Pinpoint the cell where the given text exists, returning its (x, y) midpoint coordinate. 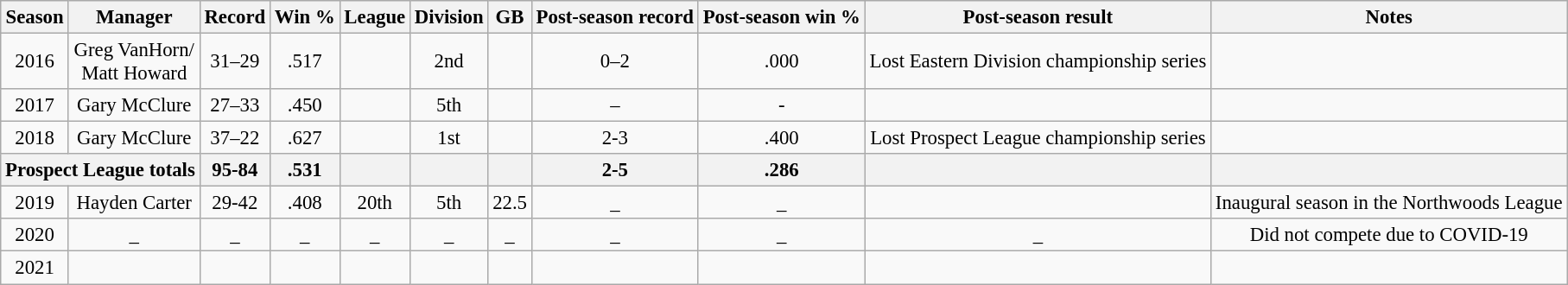
Season (35, 17)
.450 (305, 105)
Inaugural season in the Northwoods League (1389, 203)
Win % (305, 17)
2021 (35, 268)
- (781, 105)
Lost Eastern Division championship series (1038, 62)
2-5 (615, 170)
37–22 (235, 138)
Post-season record (615, 17)
.400 (781, 138)
Notes (1389, 17)
Manager (134, 17)
Post-season win % (781, 17)
2020 (35, 236)
.408 (305, 203)
2017 (35, 105)
2018 (35, 138)
.531 (305, 170)
1st (448, 138)
Did not compete due to COVID-19 (1389, 236)
2016 (35, 62)
20th (375, 203)
League (375, 17)
Hayden Carter (134, 203)
2nd (448, 62)
.286 (781, 170)
Lost Prospect League championship series (1038, 138)
Division (448, 17)
29-42 (235, 203)
95-84 (235, 170)
GB (510, 17)
Record (235, 17)
.627 (305, 138)
31–29 (235, 62)
22.5 (510, 203)
2-3 (615, 138)
.000 (781, 62)
2019 (35, 203)
.517 (305, 62)
– (615, 105)
Post-season result (1038, 17)
27–33 (235, 105)
Greg VanHorn/Matt Howard (134, 62)
Prospect League totals (100, 170)
0–2 (615, 62)
